Identify which cell holds the provided text, then report its (x, y) central coordinate. 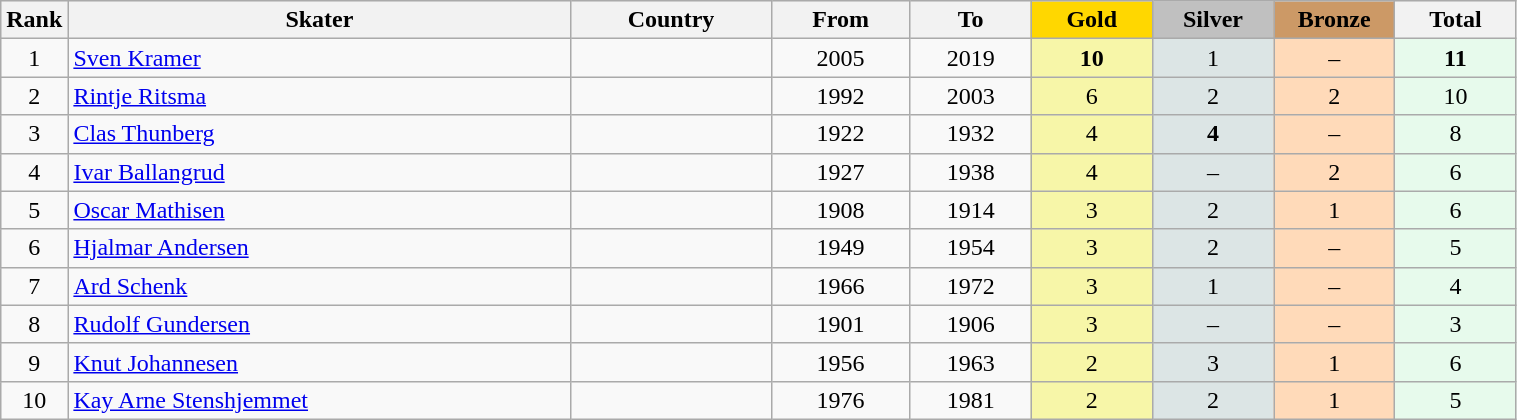
1954 (970, 248)
Rintje Ritsma (320, 96)
1981 (970, 400)
Clas Thunberg (320, 134)
2003 (970, 96)
1992 (840, 96)
Gold (1092, 20)
1906 (970, 324)
Bronze (1334, 20)
From (840, 20)
2005 (840, 58)
7 (34, 286)
1927 (840, 172)
1949 (840, 248)
Sven Kramer (320, 58)
Ivar Ballangrud (320, 172)
Kay Arne Stenshjemmet (320, 400)
9 (34, 362)
To (970, 20)
Ard Schenk (320, 286)
1932 (970, 134)
Country (671, 20)
1938 (970, 172)
1972 (970, 286)
2019 (970, 58)
Silver (1212, 20)
Oscar Mathisen (320, 210)
Rank (34, 20)
1963 (970, 362)
1956 (840, 362)
Skater (320, 20)
1908 (840, 210)
1922 (840, 134)
11 (1456, 58)
1966 (840, 286)
Rudolf Gundersen (320, 324)
Total (1456, 20)
1976 (840, 400)
1914 (970, 210)
1901 (840, 324)
Knut Johannesen (320, 362)
Hjalmar Andersen (320, 248)
